Determine the (X, Y) coordinate at the center of the cell enclosing the given text.  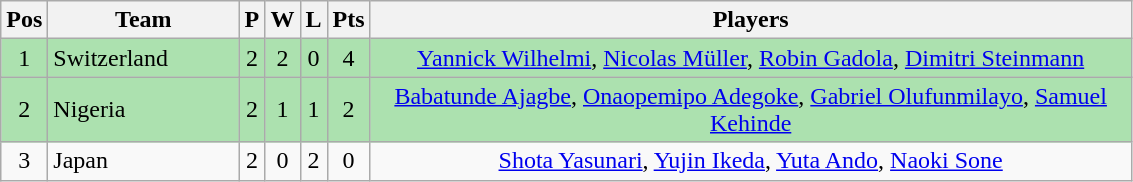
Players (750, 20)
Shota Yasunari, Yujin Ikeda, Yuta Ando, Naoki Sone (750, 161)
3 (24, 161)
Japan (144, 161)
Babatunde Ajagbe, Onaopemipo Adegoke, Gabriel Olufunmilayo, Samuel Kehinde (750, 110)
Pos (24, 20)
W (282, 20)
L (314, 20)
Nigeria (144, 110)
Pts (348, 20)
4 (348, 58)
Switzerland (144, 58)
Team (144, 20)
P (252, 20)
Yannick Wilhelmi, Nicolas Müller, Robin Gadola, Dimitri Steinmann (750, 58)
